Search for the cell housing the specified text and yield its (x, y) center coordinate. 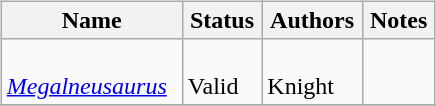
Name (92, 20)
Knight (306, 72)
Status (222, 20)
Authors (312, 20)
Valid (222, 72)
Megalneusaurus (92, 72)
Notes (398, 20)
